From the cell containing the given text, extract its center point as (x, y) coordinate. 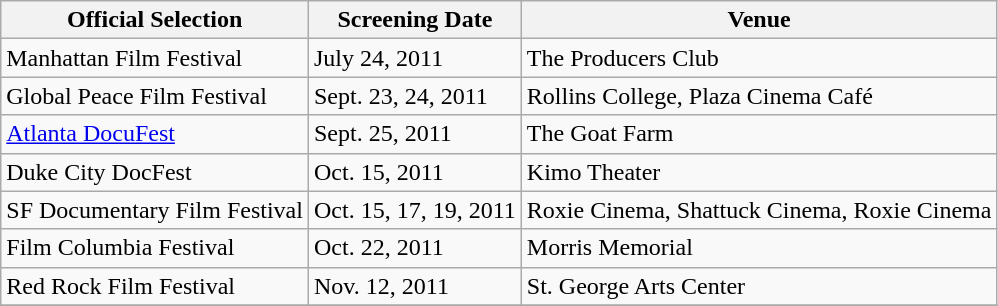
Screening Date (414, 20)
Global Peace Film Festival (155, 96)
Roxie Cinema, Shattuck Cinema, Roxie Cinema (759, 210)
Manhattan Film Festival (155, 58)
Duke City DocFest (155, 172)
Atlanta DocuFest (155, 134)
SF Documentary Film Festival (155, 210)
Oct. 15, 17, 19, 2011 (414, 210)
Morris Memorial (759, 248)
Kimo Theater (759, 172)
Venue (759, 20)
Film Columbia Festival (155, 248)
Sept. 25, 2011 (414, 134)
Oct. 15, 2011 (414, 172)
Official Selection (155, 20)
Oct. 22, 2011 (414, 248)
The Goat Farm (759, 134)
The Producers Club (759, 58)
Red Rock Film Festival (155, 286)
Nov. 12, 2011 (414, 286)
Sept. 23, 24, 2011 (414, 96)
Rollins College, Plaza Cinema Café (759, 96)
July 24, 2011 (414, 58)
St. George Arts Center (759, 286)
